From the cell containing the given text, extract its center point as (x, y) coordinate. 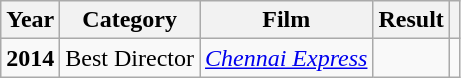
Film (286, 20)
Year (30, 20)
Chennai Express (286, 58)
2014 (30, 58)
Category (130, 20)
Result (411, 20)
Best Director (130, 58)
